Search for the cell housing the specified text and yield its [X, Y] center coordinate. 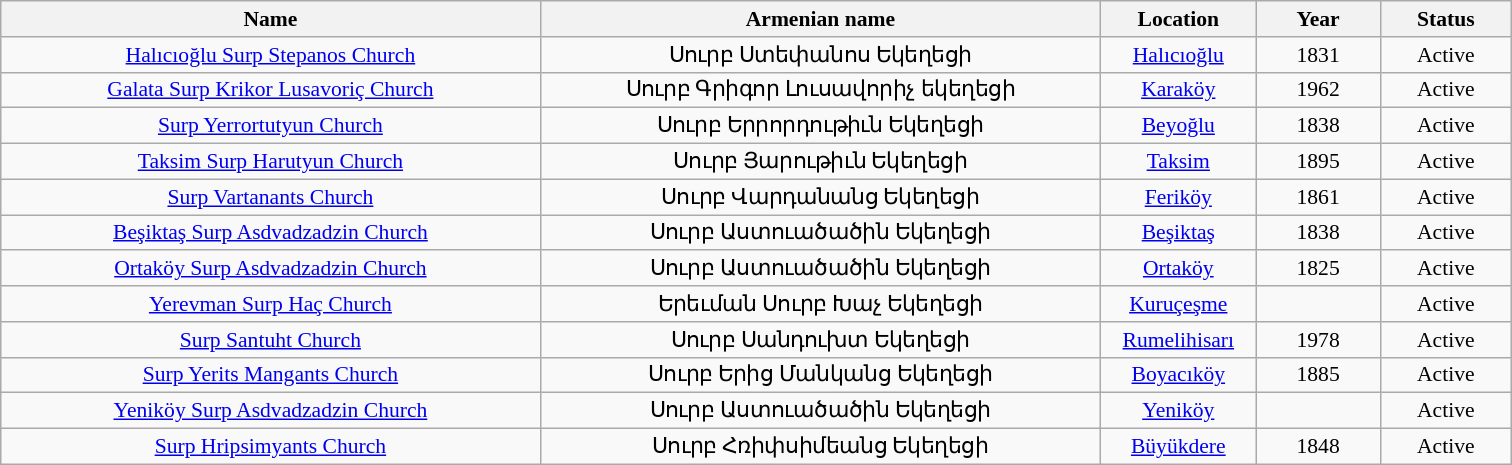
Սուրբ Յարութիւն Եկեղեցի [820, 162]
Halıcıoğlu [1178, 55]
Yeniköy Surp Asdvadzadzin Church [270, 411]
Սուրբ Վարդանանց Եկեղեցի [820, 197]
1831 [1318, 55]
Ortaköy [1178, 269]
Karaköy [1178, 90]
Kuruçeşme [1178, 304]
Galata Surp Krikor Lusavoriç Church [270, 90]
Taksim Surp Harutyun Church [270, 162]
1825 [1318, 269]
Surp Yerits Mangants Church [270, 375]
Սուրբ Հռիփսիմեանց Եկեղեցի [820, 447]
Büyükdere [1178, 447]
Status [1446, 19]
Taksim [1178, 162]
1895 [1318, 162]
Ortaköy Surp Asdvadzadzin Church [270, 269]
Սուրբ Սանդուխտ Եկեղեցի [820, 340]
Սուրբ Երից Մանկանց Եկեղեցի [820, 375]
Name [270, 19]
Beşiktaş [1178, 233]
Feriköy [1178, 197]
1962 [1318, 90]
Halıcıoğlu Surp Stepanos Church [270, 55]
Սուրբ Երրորդութիւն Եկեղեցի [820, 126]
Surp Santuht Church [270, 340]
1978 [1318, 340]
Beşiktaş Surp Asdvadzadzin Church [270, 233]
Armenian name [820, 19]
Location [1178, 19]
1885 [1318, 375]
Beyoğlu [1178, 126]
Yeniköy [1178, 411]
1848 [1318, 447]
Երեւման Սուրբ Խաչ Եկեղեցի [820, 304]
Սուրբ Ստեփանոս Եկեղեցի [820, 55]
Year [1318, 19]
Surp Vartanants Church [270, 197]
Yerevman Surp Haç Church [270, 304]
Սուրբ Գրիգոր Լուսավորիչ եկեղեցի [820, 90]
Rumelihisarı [1178, 340]
1861 [1318, 197]
Boyacıköy [1178, 375]
Surp Hripsimyants Church [270, 447]
Surp Yerrortutyun Church [270, 126]
